Find where the given text appears and provide that cell's center as (X, Y) coordinate. 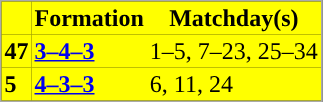
3–4–3 (90, 50)
Formation (90, 18)
4–3–3 (90, 84)
6, 11, 24 (234, 84)
47 (17, 50)
5 (17, 84)
Matchday(s) (234, 18)
1–5, 7–23, 25–34 (234, 50)
